For the text-containing cell, return its midpoint in (X, Y) coordinate format. 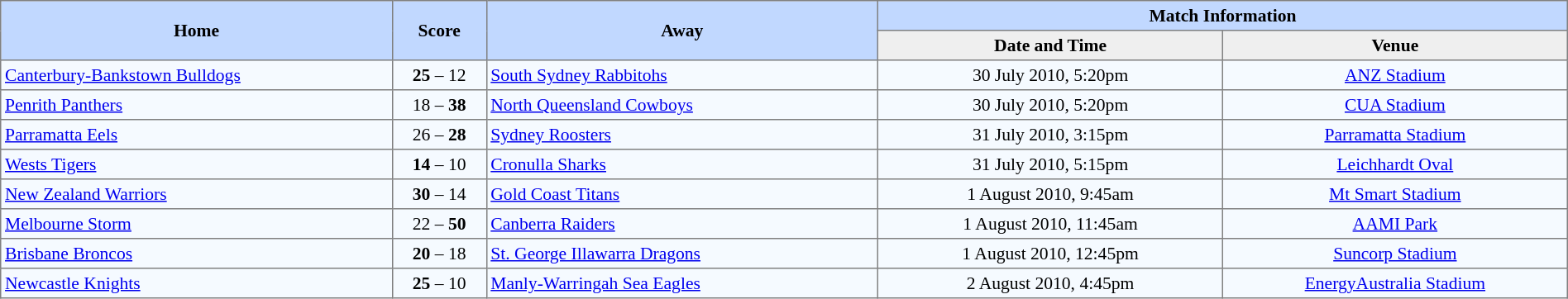
Mt Smart Stadium (1394, 194)
18 – 38 (439, 105)
AAMI Park (1394, 224)
31 July 2010, 5:15pm (1050, 164)
26 – 28 (439, 135)
14 – 10 (439, 164)
Score (439, 31)
ANZ Stadium (1394, 75)
22 – 50 (439, 224)
Cronulla Sharks (682, 164)
20 – 18 (439, 254)
Sydney Roosters (682, 135)
EnergyAustralia Stadium (1394, 283)
30 – 14 (439, 194)
St. George Illawarra Dragons (682, 254)
Parramatta Eels (197, 135)
Canterbury-Bankstown Bulldogs (197, 75)
Melbourne Storm (197, 224)
Venue (1394, 45)
Match Information (1223, 16)
25 – 10 (439, 283)
Leichhardt Oval (1394, 164)
31 July 2010, 3:15pm (1050, 135)
Parramatta Stadium (1394, 135)
Suncorp Stadium (1394, 254)
1 August 2010, 9:45am (1050, 194)
1 August 2010, 11:45am (1050, 224)
Penrith Panthers (197, 105)
Brisbane Broncos (197, 254)
Manly-Warringah Sea Eagles (682, 283)
Date and Time (1050, 45)
North Queensland Cowboys (682, 105)
South Sydney Rabbitohs (682, 75)
2 August 2010, 4:45pm (1050, 283)
Away (682, 31)
Gold Coast Titans (682, 194)
New Zealand Warriors (197, 194)
1 August 2010, 12:45pm (1050, 254)
Newcastle Knights (197, 283)
Home (197, 31)
CUA Stadium (1394, 105)
25 – 12 (439, 75)
Canberra Raiders (682, 224)
Wests Tigers (197, 164)
